Search for the cell housing the specified text and yield its [X, Y] center coordinate. 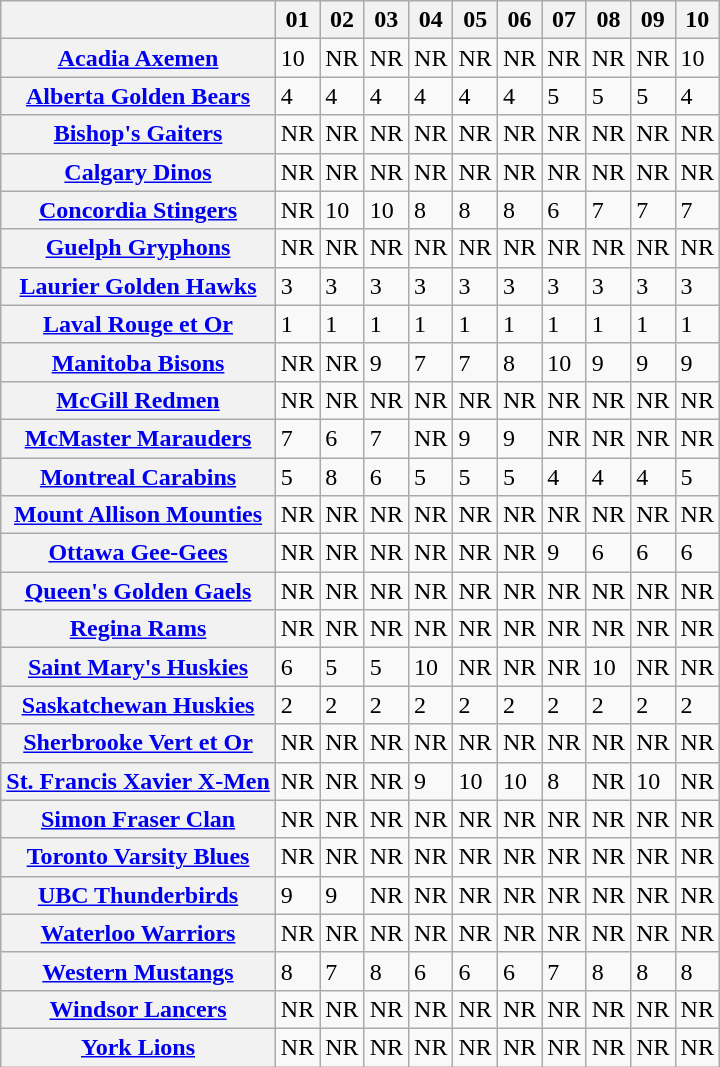
Saskatchewan Huskies [138, 705]
Bishop's Gaiters [138, 134]
Western Mustangs [138, 971]
Montreal Carabins [138, 477]
St. Francis Xavier X-Men [138, 781]
02 [342, 20]
Laurier Golden Hawks [138, 286]
Simon Fraser Clan [138, 819]
Saint Mary's Huskies [138, 667]
Manitoba Bisons [138, 362]
Toronto Varsity Blues [138, 857]
01 [297, 20]
03 [386, 20]
Waterloo Warriors [138, 933]
Guelph Gryphons [138, 248]
Mount Allison Mounties [138, 515]
Ottawa Gee-Gees [138, 553]
08 [608, 20]
Acadia Axemen [138, 58]
Queen's Golden Gaels [138, 591]
Alberta Golden Bears [138, 96]
McGill Redmen [138, 400]
Sherbrooke Vert et Or [138, 743]
04 [431, 20]
McMaster Marauders [138, 438]
09 [653, 20]
York Lions [138, 1047]
Regina Rams [138, 629]
07 [564, 20]
05 [475, 20]
Laval Rouge et Or [138, 324]
06 [519, 20]
Windsor Lancers [138, 1009]
UBC Thunderbirds [138, 895]
Calgary Dinos [138, 172]
Concordia Stingers [138, 210]
